Output the (X, Y) coordinate of the center of the cell containing the given text.  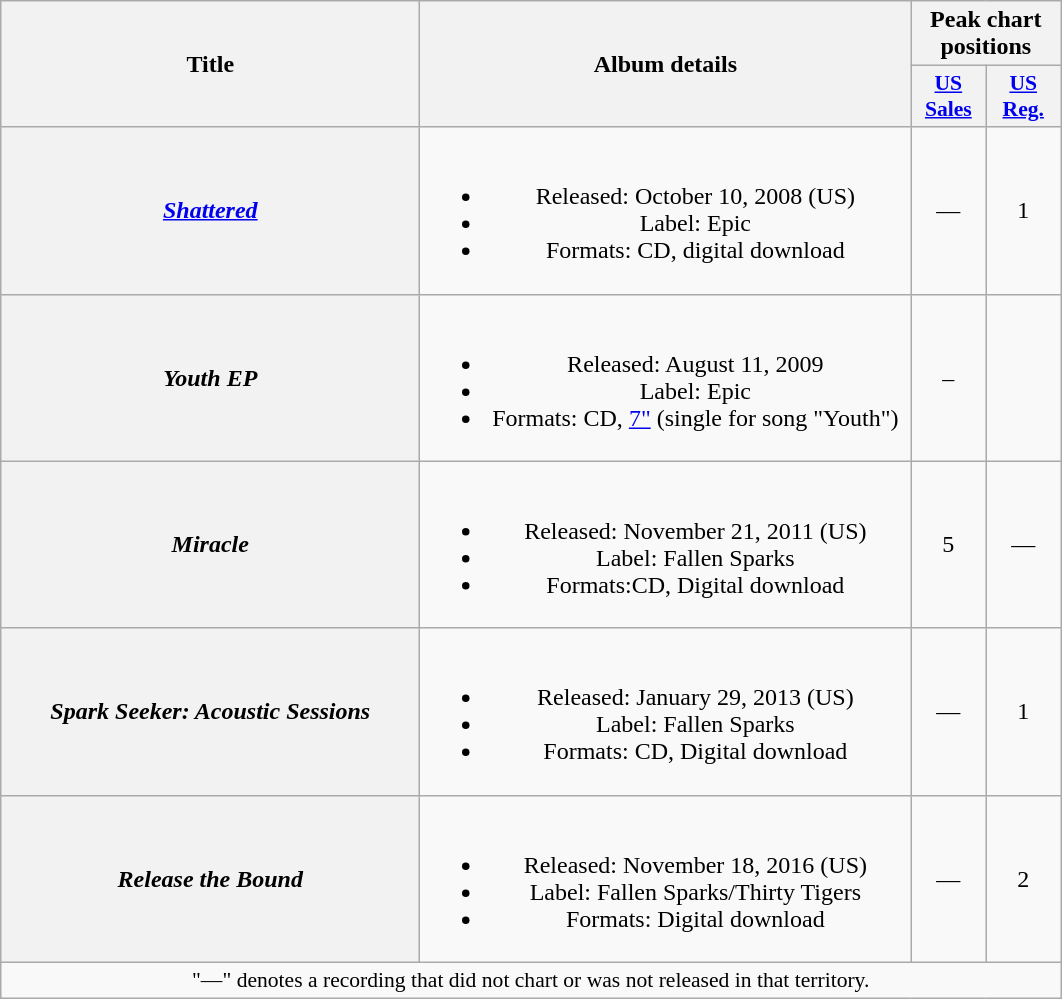
Youth EP (210, 378)
Miracle (210, 544)
Released: November 21, 2011 (US)Label: Fallen SparksFormats:CD, Digital download (666, 544)
Released: August 11, 2009 Label: Epic Formats: CD, 7" (single for song "Youth") (666, 378)
USReg. (1024, 96)
Release the Bound (210, 878)
5 (948, 544)
Peak chart positions (986, 34)
Spark Seeker: Acoustic Sessions (210, 712)
Album details (666, 64)
Title (210, 64)
Shattered (210, 210)
USSales (948, 96)
Released: November 18, 2016 (US)Label: Fallen Sparks/Thirty TigersFormats: Digital download (666, 878)
2 (1024, 878)
– (948, 378)
"—" denotes a recording that did not chart or was not released in that territory. (531, 980)
Released: January 29, 2013 (US)Label: Fallen SparksFormats: CD, Digital download (666, 712)
Released: October 10, 2008 (US)Label: EpicFormats: CD, digital download (666, 210)
